Locate the cell with the specified text and output its [X, Y] center coordinate. 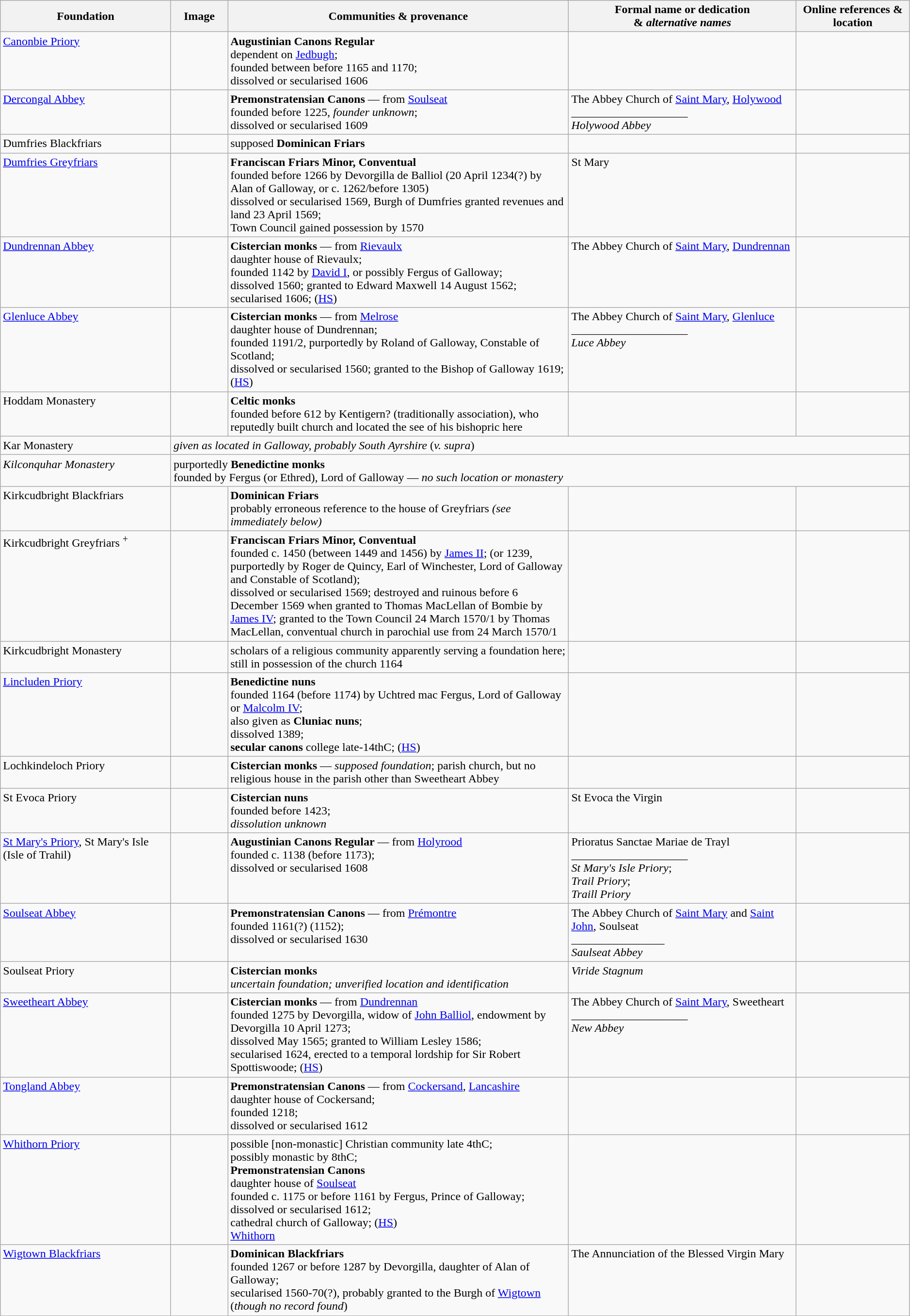
Soulseat Priory [86, 977]
Dumfries Blackfriars [86, 144]
Kirkcudbright Greyfriars + [86, 586]
Kirkcudbright Monastery [86, 657]
Dominican Friarsprobably erroneous reference to the house of Greyfriars (see immediately below) [399, 508]
Online references & location [853, 16]
Lincluden Priory [86, 715]
St Mary's Priory, St Mary's Isle (Isle of Trahil) [86, 868]
The Abbey Church of Saint Mary, Holywood____________________Holywood Abbey [683, 112]
Premonstratensian Canons — from Soulseatfounded before 1225, founder unknown;dissolved or secularised 1609 [399, 112]
Dundrennan Abbey [86, 272]
St Evoca the Virgin [683, 811]
Wigtown Blackfriars [86, 1280]
Image [199, 16]
The Abbey Church of Saint Mary and Saint John, Soulseat________________Saulseat Abbey [683, 932]
scholars of a religious community apparently serving a foundation here;still in possession of the church 1164 [399, 657]
The Abbey Church of Saint Mary, Glenluce____________________Luce Abbey [683, 349]
Cistercian monksuncertain foundation; unverified location and identification [399, 977]
Dercongal Abbey [86, 112]
Canonbie Priory [86, 61]
Augustinian Canons Regular — from Holyroodfounded c. 1138 (before 1173);dissolved or secularised 1608 [399, 868]
Lochkindeloch Priory [86, 772]
Foundation [86, 16]
Kilconquhar Monastery [86, 471]
Celtic monksfounded before 612 by Kentigern? (traditionally association), who reputedly built church and located the see of his bishopric here [399, 414]
purportedly Benedictine monksfounded by Fergus (or Ethred), Lord of Galloway — no such location or monastery [540, 471]
Dumfries Greyfriars [86, 195]
St Mary [683, 195]
Premonstratensian Canons — from Cockersand, Lancashiredaughter house of Cockersand;founded 1218;dissolved or secularised 1612 [399, 1106]
Kirkcudbright Blackfriars [86, 508]
given as located in Galloway, probably South Ayrshire (v. supra) [540, 445]
Formal name or dedication & alternative names [683, 16]
Whithorn Priory [86, 1189]
Premonstratensian Canons — from Prémontrefounded 1161(?) (1152);dissolved or secularised 1630 [399, 932]
Cistercian nunsfounded before 1423;dissolution unknown [399, 811]
Cistercian monks — supposed foundation; parish church, but no religious house in the parish other than Sweetheart Abbey [399, 772]
Communities & provenance [399, 16]
Augustinian Canons Regulardependent on Jedbugh;founded between before 1165 and 1170;dissolved or secularised 1606 [399, 61]
Prioratus Sanctae Mariae de Trayl____________________St Mary's Isle Priory;Trail Priory;Traill Priory [683, 868]
supposed Dominican Friars [399, 144]
Sweetheart Abbey [86, 1035]
Glenluce Abbey [86, 349]
Viride Stagnum [683, 977]
Kar Monastery [86, 445]
The Abbey Church of Saint Mary, Dundrennan [683, 272]
Tongland Abbey [86, 1106]
The Abbey Church of Saint Mary, Sweetheart____________________New Abbey [683, 1035]
Soulseat Abbey [86, 932]
St Evoca Priory [86, 811]
Hoddam Monastery [86, 414]
The Annunciation of the Blessed Virgin Mary [683, 1280]
